Provide the [x, y] coordinate of the cell's center where the given text is located.  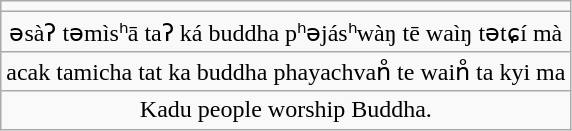
əsàʔ təmìsʰā taʔ ká buddha pʰəjásʰwàŋ tē waìŋ tətɕí mà [286, 32]
acak tamicha tat ka buddha phayachvan̊ te wain̊ ta kyi ma [286, 71]
Kadu people worship Buddha. [286, 110]
